Scan for the cell matching the given text and deliver its (X, Y) coordinate at center. 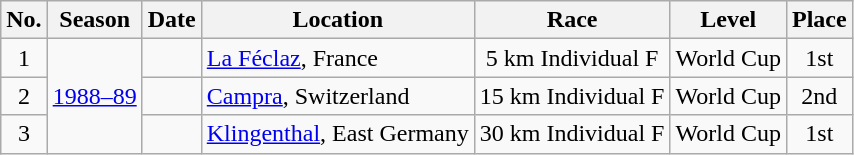
Klingenthal, East Germany (338, 134)
Race (572, 20)
Place (819, 20)
No. (24, 20)
30 km Individual F (572, 134)
1988–89 (94, 96)
1 (24, 58)
Location (338, 20)
2nd (819, 96)
Season (94, 20)
5 km Individual F (572, 58)
Level (728, 20)
15 km Individual F (572, 96)
2 (24, 96)
3 (24, 134)
La Féclaz, France (338, 58)
Date (172, 20)
Campra, Switzerland (338, 96)
